Pinpoint the cell where the given text exists, returning its [x, y] midpoint coordinate. 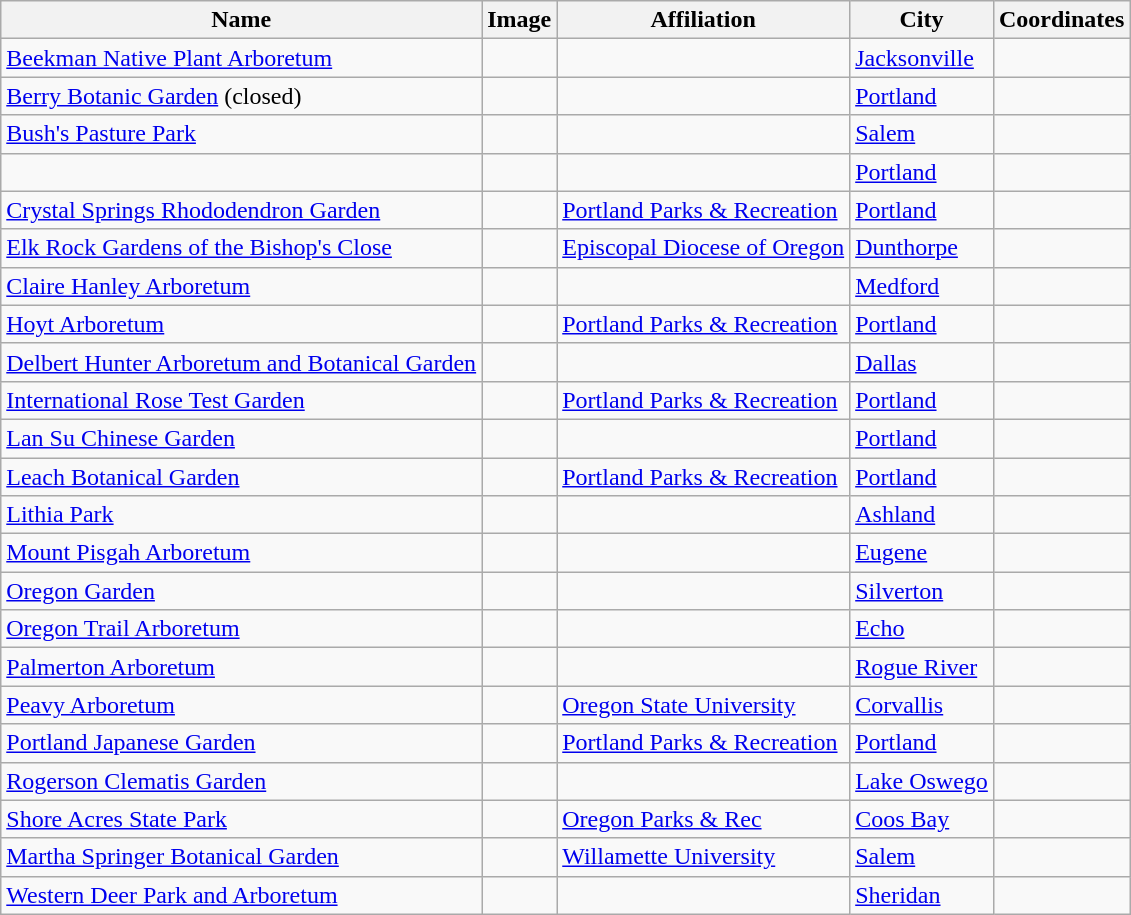
Oregon Garden [242, 591]
Oregon State University [704, 705]
Coordinates [1061, 20]
Oregon Parks & Rec [704, 819]
Lan Su Chinese Garden [242, 438]
Bush's Pasture Park [242, 134]
Coos Bay [922, 819]
Beekman Native Plant Arboretum [242, 58]
Dunthorpe [922, 248]
Oregon Trail Arboretum [242, 629]
Portland Japanese Garden [242, 743]
Delbert Hunter Arboretum and Botanical Garden [242, 362]
Sheridan [922, 895]
Claire Hanley Arboretum [242, 286]
Shore Acres State Park [242, 819]
Rogerson Clematis Garden [242, 781]
Ashland [922, 515]
Episcopal Diocese of Oregon [704, 248]
Eugene [922, 553]
Image [520, 20]
Lake Oswego [922, 781]
International Rose Test Garden [242, 400]
Western Deer Park and Arboretum [242, 895]
Palmerton Arboretum [242, 667]
Willamette University [704, 857]
Crystal Springs Rhododendron Garden [242, 210]
Mount Pisgah Arboretum [242, 553]
Peavy Arboretum [242, 705]
Name [242, 20]
Dallas [922, 362]
Rogue River [922, 667]
Medford [922, 286]
Corvallis [922, 705]
Leach Botanical Garden [242, 477]
City [922, 20]
Berry Botanic Garden (closed) [242, 96]
Martha Springer Botanical Garden [242, 857]
Jacksonville [922, 58]
Lithia Park [242, 515]
Echo [922, 629]
Silverton [922, 591]
Affiliation [704, 20]
Elk Rock Gardens of the Bishop's Close [242, 248]
Hoyt Arboretum [242, 324]
